Provide the [X, Y] coordinate of the cell's center where the given text is located.  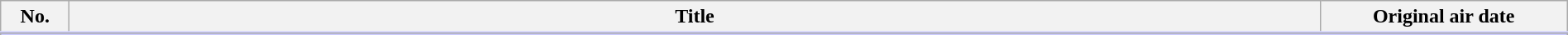
Original air date [1444, 17]
No. [35, 17]
Title [695, 17]
